Search for the cell housing the specified text and yield its (X, Y) center coordinate. 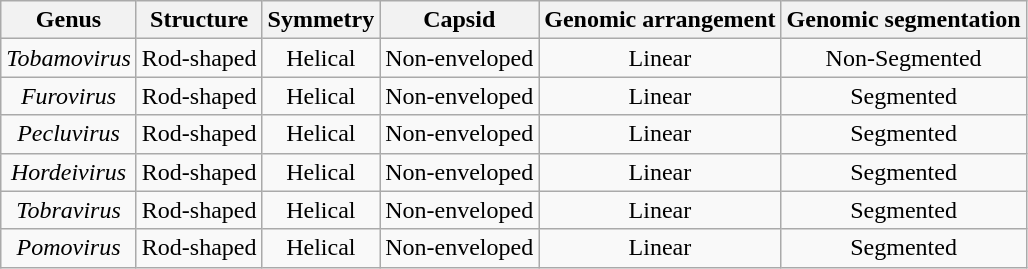
Genomic arrangement (660, 20)
Tobravirus (69, 210)
Tobamovirus (69, 58)
Symmetry (321, 20)
Pomovirus (69, 248)
Furovirus (69, 96)
Genus (69, 20)
Genomic segmentation (904, 20)
Hordeivirus (69, 172)
Non-Segmented (904, 58)
Structure (199, 20)
Pecluvirus (69, 134)
Capsid (460, 20)
